Return the [X, Y] coordinate for the center point of the cell that contains the specified text.  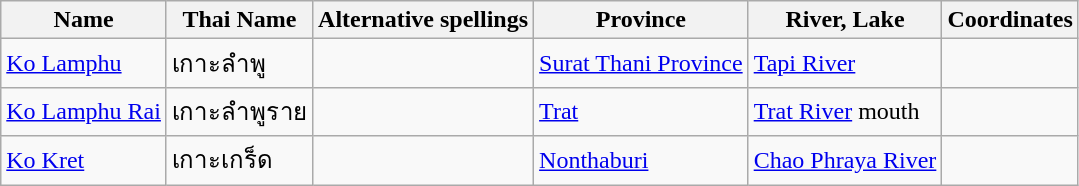
Province [642, 20]
Trat River mouth [845, 112]
Ko Lamphu Rai [84, 112]
Trat [642, 112]
Surat Thani Province [642, 64]
Ko Kret [84, 160]
Name [84, 20]
Nonthaburi [642, 160]
Alternative spellings [424, 20]
River, Lake [845, 20]
Thai Name [239, 20]
เกาะลำพูราย [239, 112]
เกาะเกร็ด [239, 160]
Coordinates [1010, 20]
Tapi River [845, 64]
เกาะลำพู [239, 64]
Ko Lamphu [84, 64]
Chao Phraya River [845, 160]
